Search for the cell housing the specified text and yield its (X, Y) center coordinate. 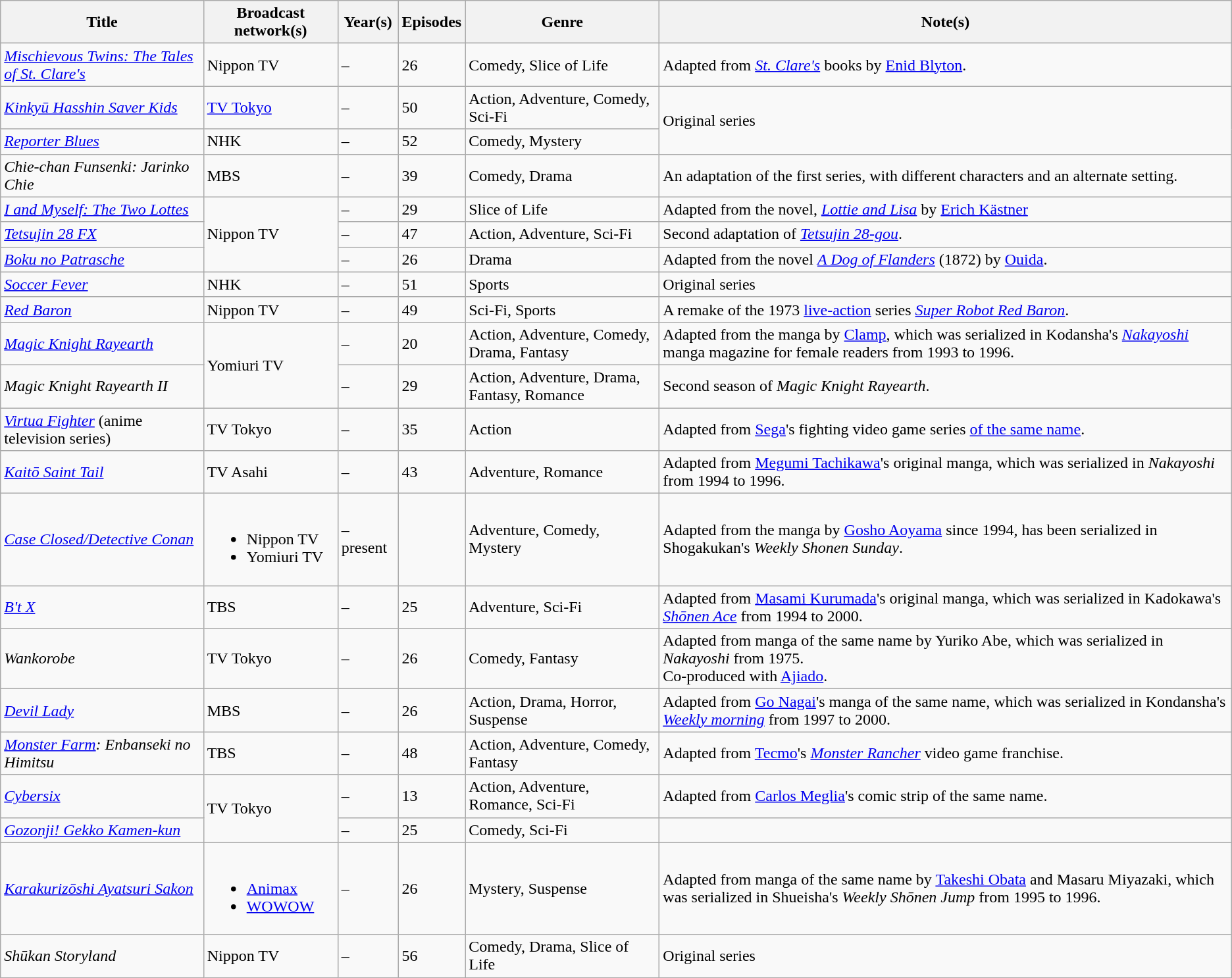
Magic Knight Rayearth (102, 344)
Adapted from manga of the same name by Takeshi Obata and Masaru Miyazaki, which was serialized in Shueisha's Weekly Shōnen Jump from 1995 to 1996. (945, 888)
Action, Adventure, Drama, Fantasy, Romance (562, 386)
Genre (562, 22)
Reporter Blues (102, 142)
Drama (562, 259)
Case Closed/Detective Conan (102, 540)
Slice of Life (562, 209)
AnimaxWOWOW (270, 888)
Virtua Fighter (anime television series) (102, 429)
Adapted from Masami Kurumada's original manga, which was serialized in Kadokawa's Shōnen Ace from 1994 to 2000. (945, 607)
Sports (562, 284)
39 (432, 175)
Note(s) (945, 22)
Year(s) (368, 22)
Boku no Patrasche (102, 259)
Broadcast network(s) (270, 22)
Adapted from Sega's fighting video game series of the same name. (945, 429)
Adapted from Tecmo's Monster Rancher video game franchise. (945, 753)
TV Asahi (270, 473)
13 (432, 796)
Action, Adventure, Comedy, Drama, Fantasy (562, 344)
Devil Lady (102, 711)
Adapted from the manga by Gosho Aoyama since 1994, has been serialized in Shogakukan's Weekly Shonen Sunday. (945, 540)
Kaitō Saint Tail (102, 473)
Action, Drama, Horror, Suspense (562, 711)
Comedy, Sci-Fi (562, 830)
Gozonji! Gekko Kamen-kun (102, 830)
B't X (102, 607)
Second season of Magic Knight Rayearth. (945, 386)
35 (432, 429)
Monster Farm: Enbanseki no Himitsu (102, 753)
Adventure, Sci-Fi (562, 607)
Comedy, Slice of Life (562, 64)
Magic Knight Rayearth II (102, 386)
An adaptation of the first series, with different characters and an alternate setting. (945, 175)
Yomiuri TV (270, 365)
50 (432, 108)
– present (368, 540)
Chie-chan Funsenki: Jarinko Chie (102, 175)
Action, Adventure, Romance, Sci-Fi (562, 796)
I and Myself: The Two Lottes (102, 209)
Adapted from Go Nagai's manga of the same name, which was serialized in Kondansha's Weekly morning from 1997 to 2000. (945, 711)
52 (432, 142)
Adapted from Carlos Meglia's comic strip of the same name. (945, 796)
Action, Adventure, Comedy, Sci-Fi (562, 108)
Action (562, 429)
Action, Adventure, Sci-Fi (562, 234)
Red Baron (102, 309)
47 (432, 234)
Kinkyū Hasshin Saver Kids (102, 108)
20 (432, 344)
Mystery, Suspense (562, 888)
Second adaptation of Tetsujin 28-gou. (945, 234)
Action, Adventure, Comedy, Fantasy (562, 753)
Episodes (432, 22)
Adapted from the novel, Lottie and Lisa by Erich Kästner (945, 209)
Shūkan Storyland (102, 956)
Karakurizōshi Ayatsuri Sakon (102, 888)
Soccer Fever (102, 284)
Wankorobe (102, 659)
Adapted from manga of the same name by Yuriko Abe, which was serialized in Nakayoshi from 1975.Co-produced with Ajiado. (945, 659)
56 (432, 956)
Cybersix (102, 796)
Sci-Fi, Sports (562, 309)
Adventure, Romance (562, 473)
Title (102, 22)
48 (432, 753)
43 (432, 473)
A remake of the 1973 live-action series Super Robot Red Baron. (945, 309)
Comedy, Drama (562, 175)
Mischievous Twins: The Tales of St. Clare's (102, 64)
51 (432, 284)
Nippon TVYomiuri TV (270, 540)
Adventure, Comedy, Mystery (562, 540)
Tetsujin 28 FX (102, 234)
Comedy, Drama, Slice of Life (562, 956)
49 (432, 309)
Adapted from the novel A Dog of Flanders (1872) by Ouida. (945, 259)
Comedy, Mystery (562, 142)
Comedy, Fantasy (562, 659)
Adapted from the manga by Clamp, which was serialized in Kodansha's Nakayoshi manga magazine for female readers from 1993 to 1996. (945, 344)
Adapted from St. Clare's books by Enid Blyton. (945, 64)
Adapted from Megumi Tachikawa's original manga, which was serialized in Nakayoshi from 1994 to 1996. (945, 473)
